Locate the cell with the specified text and output its [x, y] center coordinate. 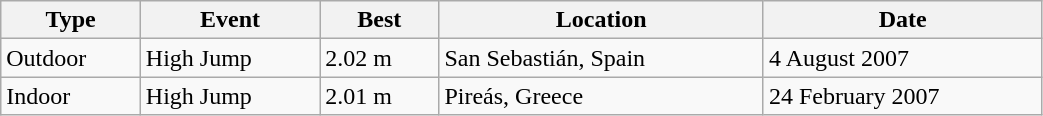
Best [380, 20]
Event [230, 20]
24 February 2007 [902, 96]
Pireás, Greece [602, 96]
Type [71, 20]
2.02 m [380, 58]
San Sebastián, Spain [602, 58]
Date [902, 20]
Indoor [71, 96]
2.01 m [380, 96]
4 August 2007 [902, 58]
Location [602, 20]
Outdoor [71, 58]
